Search for the cell housing the specified text and yield its (X, Y) center coordinate. 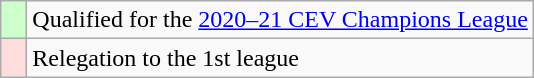
Relegation to the 1st league (280, 58)
Qualified for the 2020–21 CEV Champions League (280, 20)
